For the text-containing cell, return its midpoint in [X, Y] coordinate format. 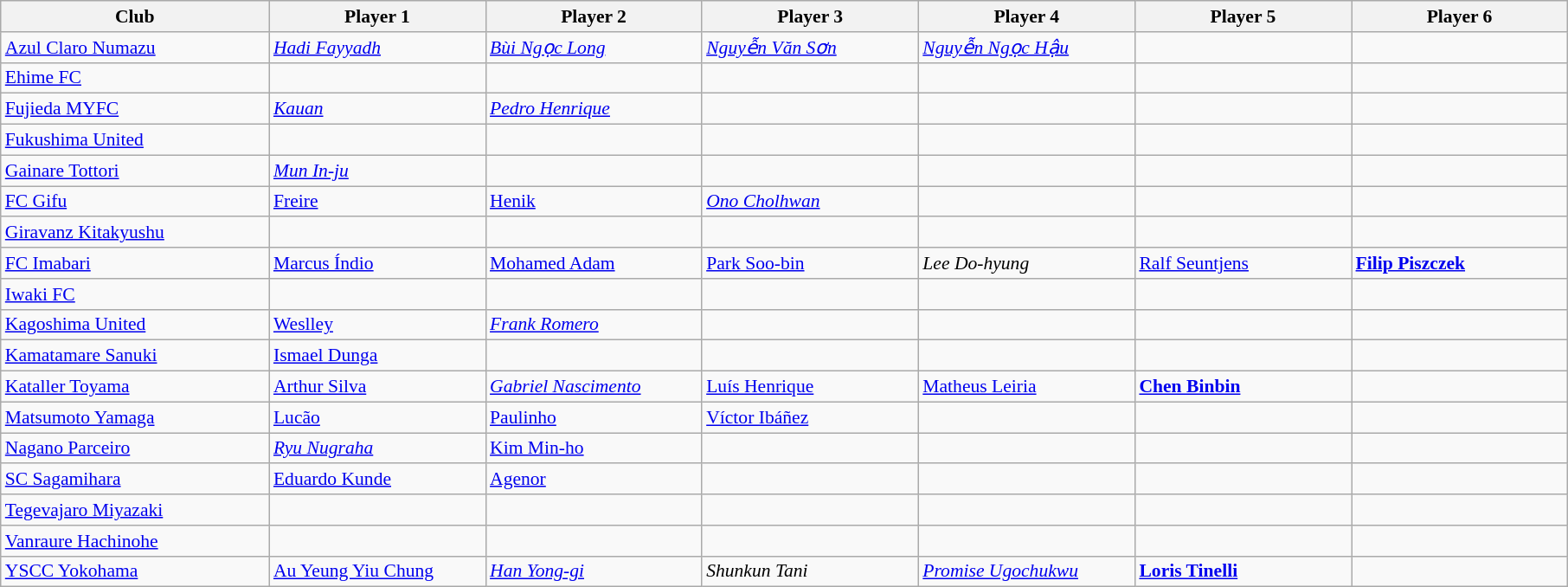
Nguyễn Văn Sơn [810, 48]
Shunkun Tani [810, 571]
Luís Henrique [810, 387]
Player 5 [1243, 16]
Player 1 [377, 16]
Matsumoto Yamaga [135, 417]
Kim Min-ho [594, 448]
Tegevajaro Miyazaki [135, 510]
Mun In-ju [377, 171]
Vanraure Hachinohe [135, 541]
Nagano Parceiro [135, 448]
Marcus Índio [377, 263]
Club [135, 16]
Gabriel Nascimento [594, 387]
Lee Do-hyung [1026, 263]
Eduardo Kunde [377, 480]
Player 4 [1026, 16]
Azul Claro Numazu [135, 48]
Iwaki FC [135, 294]
Park Soo-bin [810, 263]
Kauan [377, 109]
Gainare Tottori [135, 171]
Ehime FC [135, 78]
Ismael Dunga [377, 356]
Ono Cholhwan [810, 202]
Kataller Toyama [135, 387]
Mohamed Adam [594, 263]
Player 6 [1460, 16]
FC Gifu [135, 202]
Filip Piszczek [1460, 263]
Arthur Silva [377, 387]
FC Imabari [135, 263]
Ralf Seuntjens [1243, 263]
Matheus Leiria [1026, 387]
Henik [594, 202]
Weslley [377, 325]
YSCC Yokohama [135, 571]
Frank Romero [594, 325]
Player 3 [810, 16]
Víctor Ibáñez [810, 417]
Giravanz Kitakyushu [135, 233]
Au Yeung Yiu Chung [377, 571]
Hadi Fayyadh [377, 48]
Loris Tinelli [1243, 571]
Pedro Henrique [594, 109]
Ryu Nugraha [377, 448]
Lucão [377, 417]
Kamatamare Sanuki [135, 356]
Fukushima United [135, 140]
Bùi Ngọc Long [594, 48]
Promise Ugochukwu [1026, 571]
Chen Binbin [1243, 387]
Paulinho [594, 417]
Nguyễn Ngọc Hậu [1026, 48]
SC Sagamihara [135, 480]
Fujieda MYFC [135, 109]
Freire [377, 202]
Kagoshima United [135, 325]
Han Yong-gi [594, 571]
Player 2 [594, 16]
Agenor [594, 480]
